Return the [x, y] coordinate for the center point of the cell that contains the specified text.  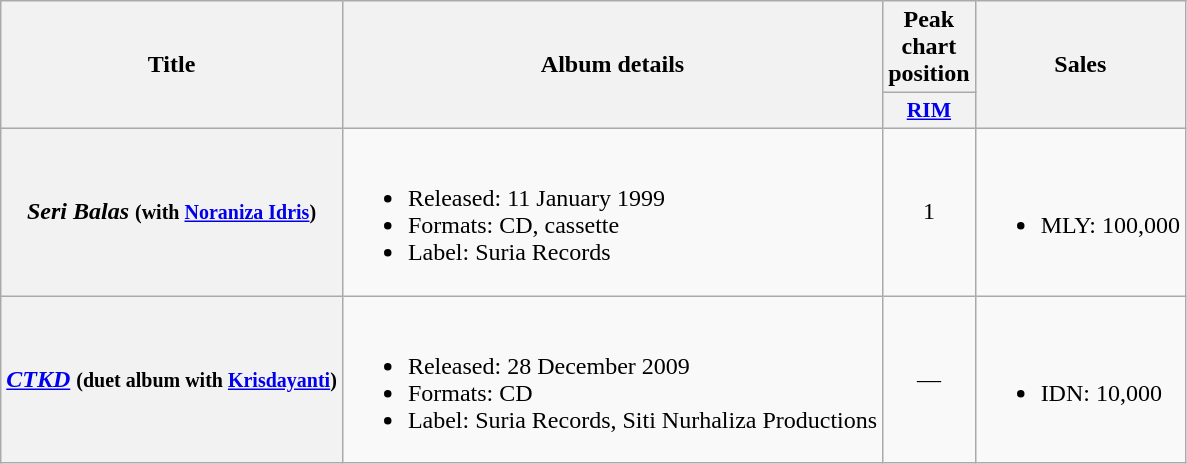
Seri Balas (with Noraniza Idris) [172, 212]
MLY: 100,000 [1080, 212]
Album details [612, 65]
Peak chartposition [929, 47]
IDN: 10,000 [1080, 380]
— [929, 380]
CTKD (duet album with Krisdayanti) [172, 380]
Title [172, 65]
Released: 11 January 1999Formats: CD, cassetteLabel: Suria Records [612, 212]
1 [929, 212]
RIM [929, 111]
Released: 28 December 2009Formats: CDLabel: Suria Records, Siti Nurhaliza Productions [612, 380]
Sales [1080, 65]
